Locate the cell with the specified text and output its [X, Y] center coordinate. 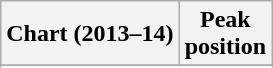
Chart (2013–14) [90, 34]
Peakposition [225, 34]
